Determine the (X, Y) coordinate at the center of the cell enclosing the given text.  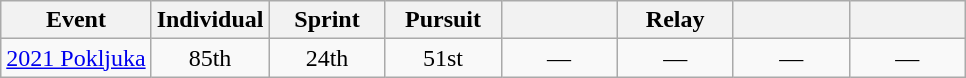
Sprint (327, 20)
Pursuit (443, 20)
Relay (675, 20)
Individual (210, 20)
51st (443, 58)
85th (210, 58)
Event (76, 20)
24th (327, 58)
2021 Pokljuka (76, 58)
